Provide the (X, Y) coordinate of the cell's center where the given text is located.  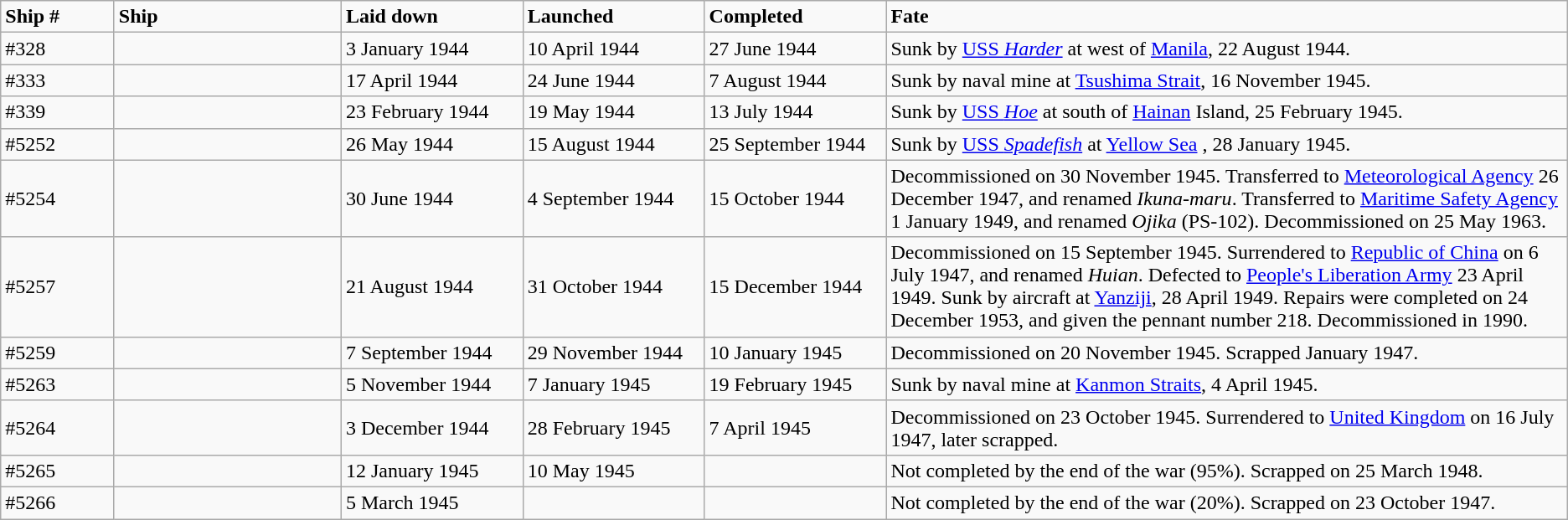
Not completed by the end of the war (95%). Scrapped on 25 March 1948. (1226, 471)
28 February 1945 (613, 427)
#339 (58, 112)
Completed (796, 17)
4 September 1944 (613, 198)
Sunk by USS Spadefish at Yellow Sea , 28 January 1945. (1226, 144)
Sunk by naval mine at Kanmon Straits, 4 April 1945. (1226, 384)
Ship # (58, 17)
31 October 1944 (613, 286)
15 December 1944 (796, 286)
19 February 1945 (796, 384)
#5266 (58, 502)
10 April 1944 (613, 49)
#5257 (58, 286)
5 March 1945 (432, 502)
Sunk by USS Hoe at south of Hainan Island, 25 February 1945. (1226, 112)
Decommissioned on 23 October 1945. Surrendered to United Kingdom on 16 July 1947, later scrapped. (1226, 427)
#5263 (58, 384)
Laid down (432, 17)
Fate (1226, 17)
3 December 1944 (432, 427)
#5259 (58, 353)
5 November 1944 (432, 384)
7 January 1945 (613, 384)
Not completed by the end of the war (20%). Scrapped on 23 October 1947. (1226, 502)
21 August 1944 (432, 286)
26 May 1944 (432, 144)
10 May 1945 (613, 471)
15 August 1944 (613, 144)
Ship (228, 17)
10 January 1945 (796, 353)
3 January 1944 (432, 49)
23 February 1944 (432, 112)
#5252 (58, 144)
12 January 1945 (432, 471)
17 April 1944 (432, 80)
Sunk by naval mine at Tsushima Strait, 16 November 1945. (1226, 80)
Decommissioned on 20 November 1945. Scrapped January 1947. (1226, 353)
27 June 1944 (796, 49)
30 June 1944 (432, 198)
15 October 1944 (796, 198)
13 July 1944 (796, 112)
#5265 (58, 471)
#328 (58, 49)
#333 (58, 80)
19 May 1944 (613, 112)
25 September 1944 (796, 144)
#5254 (58, 198)
Sunk by USS Harder at west of Manila, 22 August 1944. (1226, 49)
24 June 1944 (613, 80)
#5264 (58, 427)
7 August 1944 (796, 80)
Launched (613, 17)
7 April 1945 (796, 427)
29 November 1944 (613, 353)
7 September 1944 (432, 353)
